Find where the given text appears and provide that cell's center as (x, y) coordinate. 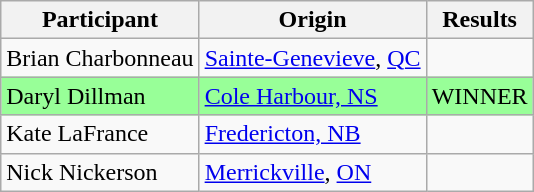
Cole Harbour, NS (312, 96)
Brian Charbonneau (100, 58)
Daryl Dillman (100, 96)
Results (480, 20)
Merrickville, ON (312, 172)
Origin (312, 20)
Kate LaFrance (100, 134)
Fredericton, NB (312, 134)
Participant (100, 20)
Sainte-Genevieve, QC (312, 58)
WINNER (480, 96)
Nick Nickerson (100, 172)
